Identify which cell holds the provided text, then report its (X, Y) central coordinate. 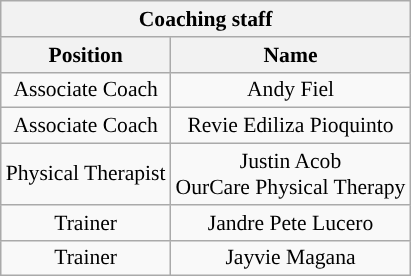
Physical Therapist (86, 174)
Coaching staff (206, 19)
Andy Fiel (291, 90)
Jandre Pete Lucero (291, 223)
Position (86, 55)
Jayvie Magana (291, 258)
Justin AcobOurCare Physical Therapy (291, 174)
Revie Ediliza Pioquinto (291, 126)
Name (291, 55)
